Output the [X, Y] coordinate of the center of the cell containing the given text.  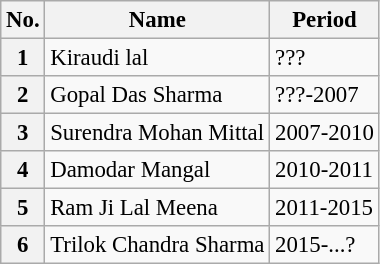
??? [324, 58]
Kiraudi lal [158, 58]
Ram Ji Lal Meena [158, 208]
No. [23, 20]
2015-...? [324, 245]
3 [23, 133]
2011-2015 [324, 208]
???-2007 [324, 95]
2 [23, 95]
2010-2011 [324, 170]
Period [324, 20]
Surendra Mohan Mittal [158, 133]
Name [158, 20]
4 [23, 170]
Gopal Das Sharma [158, 95]
1 [23, 58]
2007-2010 [324, 133]
Trilok Chandra Sharma [158, 245]
Damodar Mangal [158, 170]
5 [23, 208]
6 [23, 245]
